Search for the cell housing the specified text and yield its (X, Y) center coordinate. 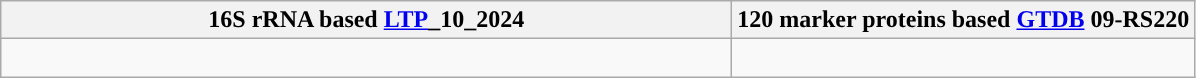
16S rRNA based LTP_10_2024 (366, 20)
120 marker proteins based GTDB 09-RS220 (964, 20)
